Pinpoint the cell where the given text exists, returning its [x, y] midpoint coordinate. 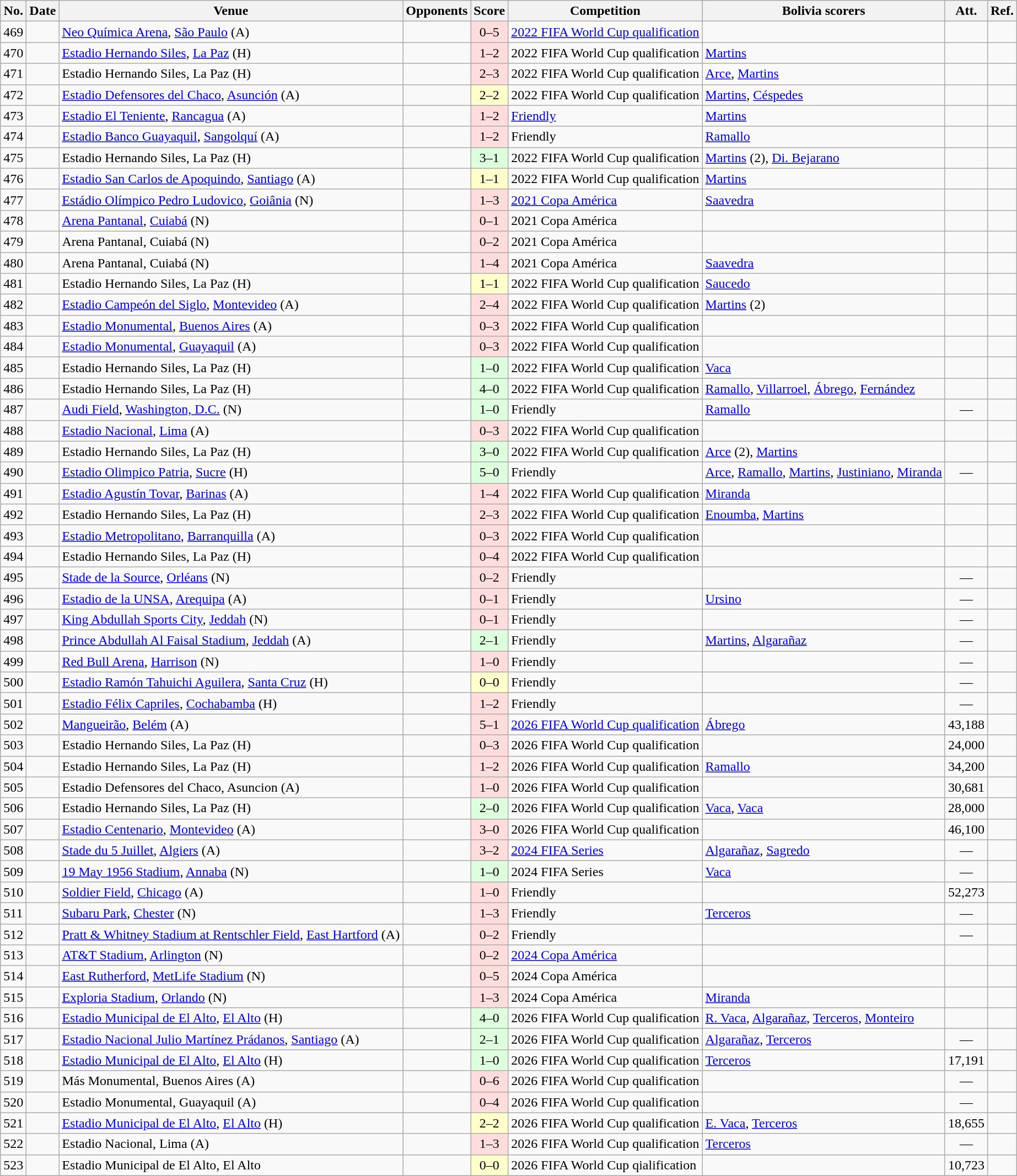
Estadio Metropolitano, Barranquilla (A) [231, 535]
521 [13, 1123]
507 [13, 829]
Date [43, 11]
Arce (2), Martins [824, 452]
2–0 [489, 808]
Mangueirão, Belém (A) [231, 724]
Soldier Field, Chicago (A) [231, 892]
504 [13, 766]
Vaca, Vaca [824, 808]
43,188 [966, 724]
5–1 [489, 724]
478 [13, 221]
Estadio Centenario, Montevideo (A) [231, 829]
497 [13, 620]
483 [13, 326]
19 May 1956 Stadium, Annaba (N) [231, 871]
Exploria Stadium, Orlando (N) [231, 997]
493 [13, 535]
Estadio Olimpico Patria, Sucre (H) [231, 472]
Stade de la Source, Orléans (N) [231, 577]
46,100 [966, 829]
519 [13, 1081]
500 [13, 683]
515 [13, 997]
503 [13, 745]
Stade du 5 Juillet, Algiers (A) [231, 850]
486 [13, 389]
518 [13, 1060]
17,191 [966, 1060]
Arce, Ramallo, Martins, Justiniano, Miranda [824, 472]
Ursino [824, 598]
Neo Química Arena, São Paulo (A) [231, 32]
480 [13, 263]
R. Vaca, Algarañaz, Terceros, Monteiro [824, 1018]
Ramallo, Villarroel, Ábrego, Fernández [824, 389]
Martins (2), Di. Bejarano [824, 158]
512 [13, 935]
28,000 [966, 808]
Algarañaz, Sagredo [824, 850]
34,200 [966, 766]
Arce, Martins [824, 74]
516 [13, 1018]
506 [13, 808]
52,273 [966, 892]
Estadio Municipal de El Alto, El Alto [231, 1165]
Estadio El Teniente, Rancagua (A) [231, 116]
Estadio Monumental, Buenos Aires (A) [231, 326]
472 [13, 95]
Ref. [1002, 11]
Enoumba, Martins [824, 514]
3–1 [489, 158]
Estadio Campeón del Siglo, Montevideo (A) [231, 305]
Martins, Algarañaz [824, 641]
Estadio Defensores del Chaco, Asuncion (A) [231, 787]
Estadio Nacional Julio Martínez Prádanos, Santiago (A) [231, 1039]
505 [13, 787]
5–0 [489, 472]
10,723 [966, 1165]
523 [13, 1165]
488 [13, 431]
517 [13, 1039]
Opponents [437, 11]
522 [13, 1144]
Estadio de la UNSA, Arequipa (A) [231, 598]
Saucedo [824, 284]
471 [13, 74]
Martins, Céspedes [824, 95]
No. [13, 11]
Competition [605, 11]
2–4 [489, 305]
24,000 [966, 745]
477 [13, 200]
469 [13, 32]
473 [13, 116]
East Rutherford, MetLife Stadium (N) [231, 976]
482 [13, 305]
502 [13, 724]
487 [13, 410]
Algarañaz, Terceros [824, 1039]
470 [13, 53]
498 [13, 641]
2026 FIFA World Cup qialification [605, 1165]
Estadio San Carlos de Apoquindo, Santiago (A) [231, 179]
479 [13, 241]
Estadio Félix Capriles, Cochabamba (H) [231, 704]
491 [13, 493]
509 [13, 871]
Att. [966, 11]
Venue [231, 11]
Audi Field, Washington, D.C. (N) [231, 410]
18,655 [966, 1123]
Bolivia scorers [824, 11]
492 [13, 514]
476 [13, 179]
511 [13, 913]
Red Bull Arena, Harrison (N) [231, 662]
Estadio Ramón Tahuichi Aguilera, Santa Cruz (H) [231, 683]
514 [13, 976]
Estadio Agustín Tovar, Barinas (A) [231, 493]
489 [13, 452]
Estadio Defensores del Chaco, Asunción (A) [231, 95]
520 [13, 1102]
0–6 [489, 1081]
Estádio Olímpico Pedro Ludovico, Goiânia (N) [231, 200]
501 [13, 704]
Pratt & Whitney Stadium at Rentschler Field, East Hartford (A) [231, 935]
3–2 [489, 850]
E. Vaca, Terceros [824, 1123]
513 [13, 955]
510 [13, 892]
496 [13, 598]
Martins (2) [824, 305]
Estadio Banco Guayaquil, Sangolquí (A) [231, 137]
495 [13, 577]
AT&T Stadium, Arlington (N) [231, 955]
30,681 [966, 787]
485 [13, 368]
474 [13, 137]
508 [13, 850]
Score [489, 11]
494 [13, 556]
499 [13, 662]
481 [13, 284]
King Abdullah Sports City, Jeddah (N) [231, 620]
Prince Abdullah Al Faisal Stadium, Jeddah (A) [231, 641]
Subaru Park, Chester (N) [231, 913]
490 [13, 472]
484 [13, 347]
Ábrego [824, 724]
Más Monumental, Buenos Aires (A) [231, 1081]
475 [13, 158]
